Extract the [X, Y] coordinate from the center of the cell holding the provided text.  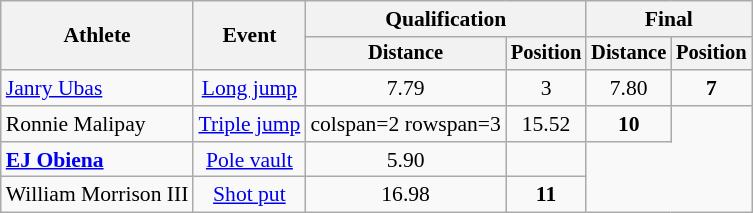
colspan=2 rowspan=3 [406, 124]
10 [628, 124]
Ronnie Malipay [98, 124]
7 [711, 88]
7.80 [628, 88]
William Morrison III [98, 195]
Qualification [446, 19]
Athlete [98, 36]
Janry Ubas [98, 88]
Pole vault [249, 160]
Triple jump [249, 124]
EJ Obiena [98, 160]
16.98 [406, 195]
Final [668, 19]
3 [546, 88]
5.90 [406, 160]
11 [546, 195]
15.52 [546, 124]
Shot put [249, 195]
Event [249, 36]
7.79 [406, 88]
Long jump [249, 88]
